Provide the [x, y] coordinate of the cell's center where the given text is located.  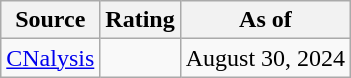
CNalysis [50, 58]
Rating [140, 20]
August 30, 2024 [265, 58]
Source [50, 20]
As of [265, 20]
